Provide the [X, Y] coordinate of the cell's center where the given text is located.  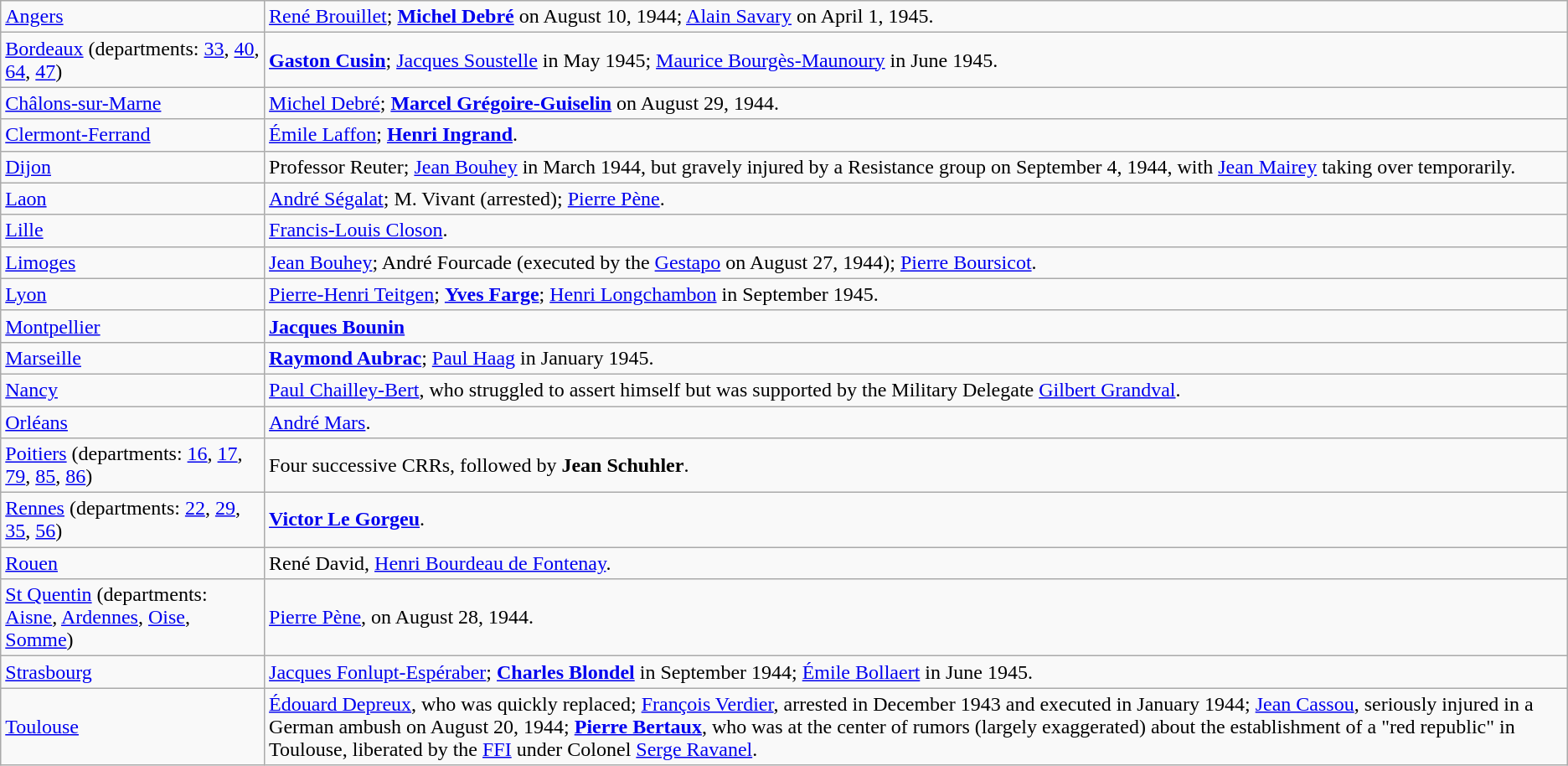
Jacques Fonlupt-Espéraber; Charles Blondel in September 1944; Émile Bollaert in June 1945. [916, 672]
Nancy [132, 390]
Limoges [132, 262]
Pierre-Henri Teitgen; Yves Farge; Henri Longchambon in September 1945. [916, 294]
Poitiers (departments: 16, 17, 79, 85, 86) [132, 466]
Strasbourg [132, 672]
Châlons-sur-Marne [132, 103]
Jacques Bounin [916, 326]
Four successive CRRs, followed by Jean Schuhler. [916, 466]
André Mars. [916, 422]
Émile Laffon; Henri Ingrand. [916, 135]
Orléans [132, 422]
Toulouse [132, 727]
Victor Le Gorgeu. [916, 520]
St Quentin (departments: Aisne, Ardennes, Oise, Somme) [132, 618]
Marseille [132, 358]
René Brouillet; Michel Debré on August 10, 1944; Alain Savary on April 1, 1945. [916, 17]
René David, Henri Bourdeau de Fontenay. [916, 563]
Pierre Pène, on August 28, 1944. [916, 618]
Rennes (departments: 22, 29, 35, 56) [132, 520]
Montpellier [132, 326]
Clermont-Ferrand [132, 135]
Dijon [132, 167]
Bordeaux (departments: 33, 40, 64, 47) [132, 60]
Lille [132, 230]
André Ségalat; M. Vivant (arrested); Pierre Pène. [916, 199]
Paul Chailley-Bert, who struggled to assert himself but was supported by the Military Delegate Gilbert Grandval. [916, 390]
Angers [132, 17]
Gaston Cusin; Jacques Soustelle in May 1945; Maurice Bourgès-Maunoury in June 1945. [916, 60]
Lyon [132, 294]
Francis-Louis Closon. [916, 230]
Raymond Aubrac; Paul Haag in January 1945. [916, 358]
Jean Bouhey; André Fourcade (executed by the Gestapo on August 27, 1944); Pierre Boursicot. [916, 262]
Rouen [132, 563]
Michel Debré; Marcel Grégoire-Guiselin on August 29, 1944. [916, 103]
Laon [132, 199]
